For the text-containing cell, return its midpoint in (x, y) coordinate format. 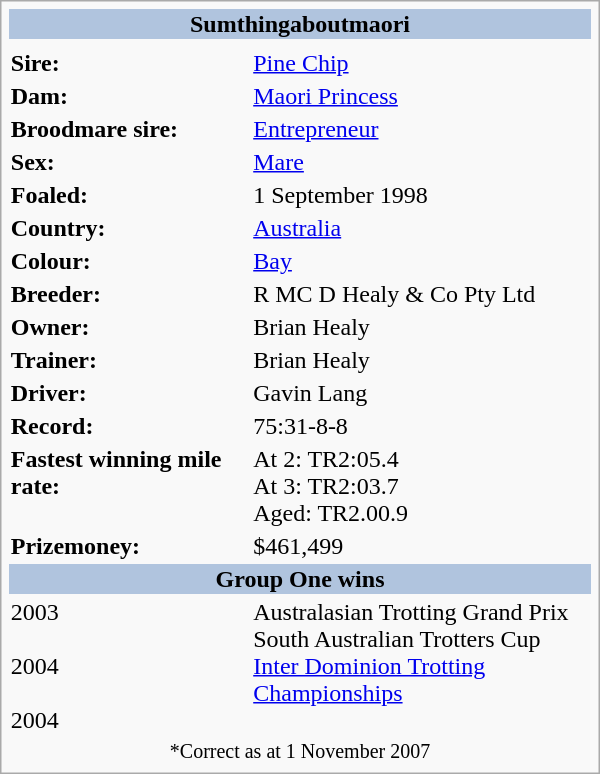
Breeder: (128, 294)
1 September 1998 (422, 195)
Australasian Trotting Grand PrixSouth Australian Trotters CupInter Dominion Trotting Championships (422, 666)
*Correct as at 1 November 2007 (300, 752)
Maori Princess (422, 96)
Owner: (128, 327)
200320042004 (128, 666)
Prizemoney: (128, 546)
Pine Chip (422, 63)
75:31-8-8 (422, 426)
Mare (422, 162)
Broodmare sire: (128, 129)
Country: (128, 228)
Sumthingaboutmaori (300, 24)
Trainer: (128, 360)
Record: (128, 426)
Fastest winning mile rate: (128, 486)
Entrepreneur (422, 129)
Dam: (128, 96)
Colour: (128, 261)
Group One wins (300, 579)
Sex: (128, 162)
Driver: (128, 393)
Bay (422, 261)
Australia (422, 228)
Foaled: (128, 195)
$461,499 (422, 546)
Gavin Lang (422, 393)
Sire: (128, 63)
At 2: TR2:05.4At 3: TR2:03.7Aged: TR2.00.9 (422, 486)
R MC D Healy & Co Pty Ltd (422, 294)
